Detect which cell encompasses the target text, then output its (X, Y) center coordinate. 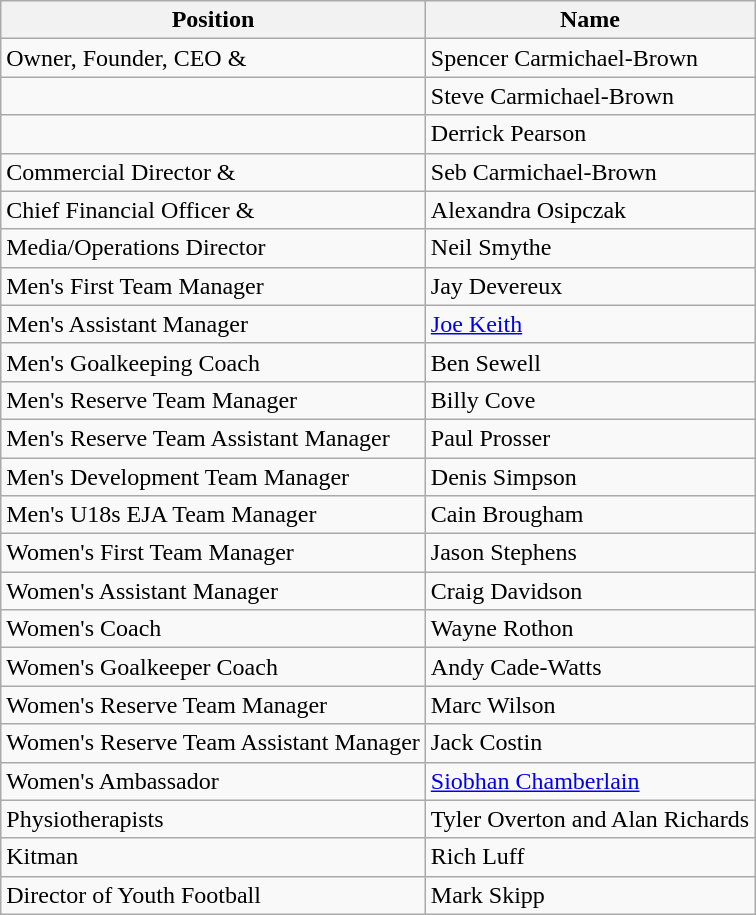
Men's Assistant Manager (214, 324)
Men's Reserve Team Manager (214, 400)
Women's Reserve Team Assistant Manager (214, 743)
Denis Simpson (590, 477)
Women's Reserve Team Manager (214, 705)
Billy Cove (590, 400)
Men's First Team Manager (214, 286)
Women's First Team Manager (214, 553)
Neil Smythe (590, 248)
Spencer Carmichael-Brown (590, 58)
Marc Wilson (590, 705)
Director of Youth Football (214, 895)
Women's Ambassador (214, 781)
Cain Brougham (590, 515)
Commercial Director & (214, 172)
Jay Devereux (590, 286)
Kitman (214, 857)
Men's Goalkeeping Coach (214, 362)
Steve Carmichael-Brown (590, 96)
Women's Assistant Manager (214, 591)
Rich Luff (590, 857)
Name (590, 20)
Men's U18s EJA Team Manager (214, 515)
Craig Davidson (590, 591)
Chief Financial Officer & (214, 210)
Physiotherapists (214, 819)
Andy Cade-Watts (590, 667)
Alexandra Osipczak (590, 210)
Paul Prosser (590, 438)
Jack Costin (590, 743)
Siobhan Chamberlain (590, 781)
Men's Development Team Manager (214, 477)
Position (214, 20)
Ben Sewell (590, 362)
Seb Carmichael-Brown (590, 172)
Wayne Rothon (590, 629)
Mark Skipp (590, 895)
Joe Keith (590, 324)
Jason Stephens (590, 553)
Owner, Founder, CEO & (214, 58)
Women's Coach (214, 629)
Men's Reserve Team Assistant Manager (214, 438)
Derrick Pearson (590, 134)
Women's Goalkeeper Coach (214, 667)
Tyler Overton and Alan Richards (590, 819)
Media/Operations Director (214, 248)
